Find where the given text appears and provide that cell's center as [X, Y] coordinate. 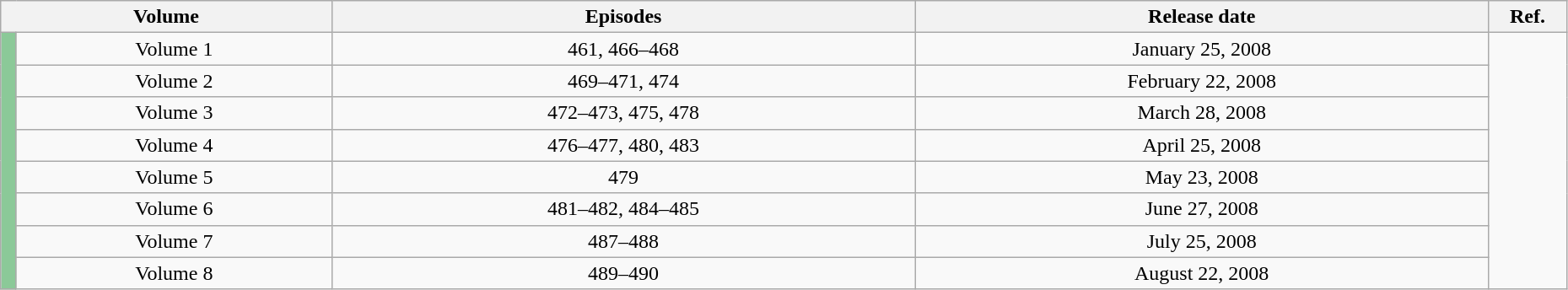
Volume 3 [174, 113]
April 25, 2008 [1202, 145]
August 22, 2008 [1202, 273]
July 25, 2008 [1202, 241]
472–473, 475, 478 [623, 113]
February 22, 2008 [1202, 81]
January 25, 2008 [1202, 49]
Volume 4 [174, 145]
481–482, 484–485 [623, 209]
Volume 6 [174, 209]
Ref. [1528, 17]
476–477, 480, 483 [623, 145]
June 27, 2008 [1202, 209]
Volume 5 [174, 177]
489–490 [623, 273]
Volume [166, 17]
Volume 1 [174, 49]
479 [623, 177]
Volume 8 [174, 273]
Episodes [623, 17]
461, 466–468 [623, 49]
Volume 2 [174, 81]
May 23, 2008 [1202, 177]
Volume 7 [174, 241]
March 28, 2008 [1202, 113]
469–471, 474 [623, 81]
Release date [1202, 17]
487–488 [623, 241]
